Detect which cell encompasses the target text, then output its [X, Y] center coordinate. 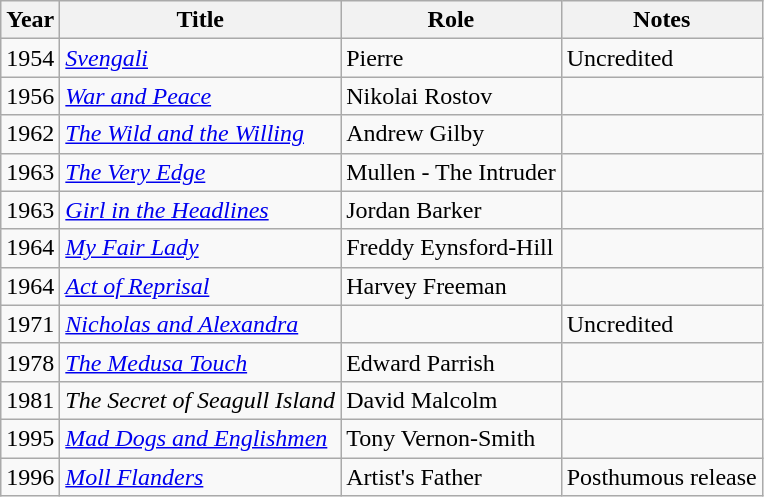
Year [30, 20]
1956 [30, 96]
Posthumous release [662, 477]
1962 [30, 134]
1995 [30, 438]
Andrew Gilby [452, 134]
Role [452, 20]
Freddy Eynsford-Hill [452, 248]
Mullen - The Intruder [452, 172]
Mad Dogs and Englishmen [200, 438]
The Wild and the Willing [200, 134]
Moll Flanders [200, 477]
1981 [30, 400]
The Secret of Seagull Island [200, 400]
Title [200, 20]
Notes [662, 20]
1996 [30, 477]
Girl in the Headlines [200, 210]
My Fair Lady [200, 248]
Tony Vernon-Smith [452, 438]
Artist's Father [452, 477]
Svengali [200, 58]
The Medusa Touch [200, 362]
1954 [30, 58]
David Malcolm [452, 400]
Harvey Freeman [452, 286]
Edward Parrish [452, 362]
Nicholas and Alexandra [200, 324]
Jordan Barker [452, 210]
War and Peace [200, 96]
The Very Edge [200, 172]
1978 [30, 362]
1971 [30, 324]
Act of Reprisal [200, 286]
Pierre [452, 58]
Nikolai Rostov [452, 96]
